Pinpoint the cell where the given text exists, returning its (x, y) midpoint coordinate. 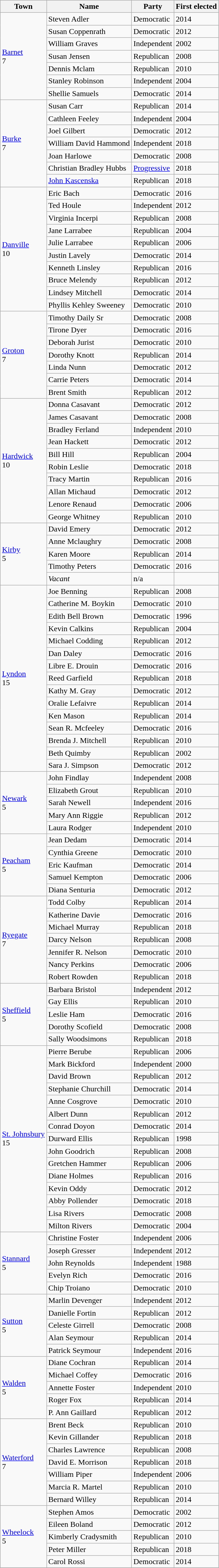
Town (23, 7)
Kevin Oddy (89, 1189)
Kimberly Cradysmith (89, 1537)
Conrad Doyon (89, 1126)
Celeste Girrell (89, 1325)
Brenda J. Mitchell (89, 740)
Michael Coffey (89, 1375)
Laura Rodger (89, 828)
1988 (196, 1263)
Vacant (89, 579)
Steven Adler (89, 19)
First elected (196, 7)
Progressive (153, 168)
Susan Jensen (89, 56)
Roger Fox (89, 1400)
Sarah Newell (89, 803)
Danville10 (23, 249)
Sara J. Simpson (89, 766)
Robin Leslie (89, 467)
Cathleen Feeley (89, 118)
Bernard Willey (89, 1499)
Linda Nunn (89, 367)
Darcy Nelson (89, 939)
n/a (153, 579)
Ted Houle (89, 206)
Christian Bradley Hubbs (89, 168)
Kenneth Linsley (89, 268)
Donna Casavant (89, 405)
Edith Bell Brown (89, 616)
Elizabeth Grout (89, 790)
Robert Rowden (89, 977)
Susan Carr (89, 106)
Diane Holmes (89, 1176)
Joan Harlowe (89, 156)
Anne Cosgrove (89, 1101)
1996 (196, 616)
Marlin Devenger (89, 1300)
Brent Smith (89, 392)
Diane Cochran (89, 1363)
William Graves (89, 44)
Chip Troiano (89, 1288)
Tracy Martin (89, 479)
Nancy Perkins (89, 965)
Eric Kaufman (89, 865)
P. Ann Gaillard (89, 1412)
Deborah Jurist (89, 342)
Newark5 (23, 803)
Brent Beck (89, 1425)
Carol Rossi (89, 1562)
Bradley Ferland (89, 430)
Eric Bach (89, 193)
Annette Foster (89, 1388)
Burke7 (23, 143)
Stephen Amos (89, 1512)
Barbara Bristol (89, 989)
Lisa Rivers (89, 1213)
Christine Foster (89, 1238)
David E. Morrison (89, 1462)
Bruce Melendy (89, 280)
Dennis Mclam (89, 69)
Leslie Ham (89, 1014)
Allan Michaud (89, 492)
Beth Quimby (89, 753)
Sean R. Mcfeeley (89, 728)
Walden5 (23, 1388)
Jennifer R. Nelson (89, 952)
Eileen Boland (89, 1524)
Stephanie Churchill (89, 1089)
Gretchen Hammer (89, 1164)
William David Hammond (89, 143)
Evelyn Rich (89, 1275)
Sheffield5 (23, 1014)
John Reynolds (89, 1263)
Abby Pollender (89, 1201)
John Kascenska (89, 181)
Carrie Peters (89, 380)
William Piper (89, 1475)
Sutton5 (23, 1325)
Michael Murray (89, 927)
Joseph Gresser (89, 1251)
Tirone Dyer (89, 330)
2000 (196, 1064)
Sally Woodsimons (89, 1039)
Kirby5 (23, 554)
Reed Garfield (89, 678)
Julie Larrabee (89, 243)
1998 (196, 1138)
Party (153, 7)
Karen Moore (89, 554)
Dorothy Knott (89, 355)
Jane Larrabee (89, 230)
Lindsey Mitchell (89, 293)
Stanley Robinson (89, 81)
Wheelock5 (23, 1537)
David Emery (89, 529)
Jean Hackett (89, 442)
Pierre Berube (89, 1052)
James Casavant (89, 417)
Michael Codding (89, 641)
Bill Hill (89, 454)
Todd Colby (89, 902)
Joe Benning (89, 591)
Patrick Seymour (89, 1350)
Barnet7 (23, 56)
Ryegate7 (23, 939)
Alan Seymour (89, 1338)
David Brown (89, 1076)
Cynthia Greene (89, 852)
Kevin Calkins (89, 629)
Charles Lawrence (89, 1450)
John Findlay (89, 778)
Justin Lavely (89, 255)
Virginia Incerpi (89, 218)
Catherine M. Boykin (89, 604)
Marcia R. Martel (89, 1487)
Kathy M. Gray (89, 691)
Milton Rivers (89, 1226)
Lyndon15 (23, 679)
Mark Bickford (89, 1064)
Ken Mason (89, 716)
Kevin Gillander (89, 1437)
Samuel Kempton (89, 877)
Dorothy Scofield (89, 1027)
Danielle Fortin (89, 1313)
Oralie Lefaivre (89, 703)
Libre E. Drouin (89, 666)
Phyllis Kehley Sweeney (89, 305)
St. Johnsbury15 (23, 1139)
George Whitney (89, 516)
Timothy Daily Sr (89, 317)
Mary Ann Riggie (89, 815)
Durward Ellis (89, 1138)
Groton7 (23, 355)
John Goodrich (89, 1151)
Joel Gilbert (89, 131)
Susan Coppenrath (89, 31)
Timothy Peters (89, 566)
Stannard5 (23, 1263)
Dan Daley (89, 653)
Shellie Samuels (89, 93)
Katherine Davie (89, 915)
Lenore Renaud (89, 504)
Diana Senturia (89, 890)
Jean Dedam (89, 840)
Anne Mclaughry (89, 541)
Gay Ellis (89, 1002)
Name (89, 7)
Hardwick10 (23, 461)
Peter Miller (89, 1549)
Albert Dunn (89, 1114)
Peacham5 (23, 865)
Waterford7 (23, 1462)
